Identify which cell holds the provided text, then report its (x, y) central coordinate. 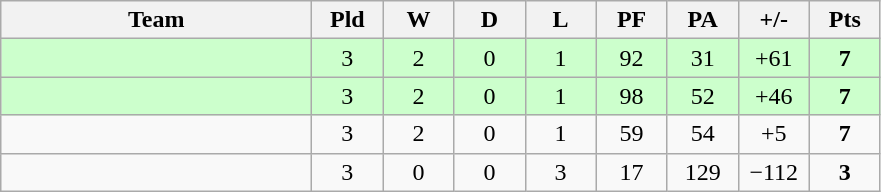
Pld (348, 20)
54 (702, 134)
PA (702, 20)
D (490, 20)
Pts (844, 20)
W (418, 20)
PF (632, 20)
59 (632, 134)
31 (702, 58)
L (560, 20)
17 (632, 172)
92 (632, 58)
98 (632, 96)
+61 (774, 58)
129 (702, 172)
Team (156, 20)
+5 (774, 134)
−112 (774, 172)
+/- (774, 20)
52 (702, 96)
+46 (774, 96)
